Provide the (x, y) coordinate of the cell's center where the given text is located.  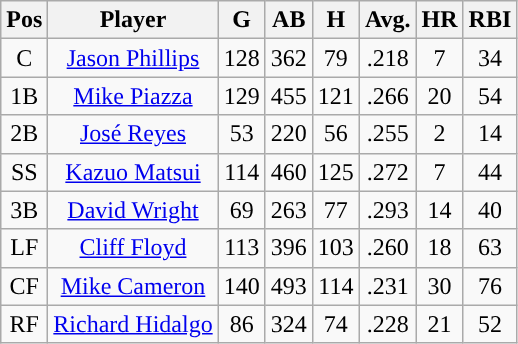
.260 (388, 248)
263 (288, 210)
113 (242, 248)
220 (288, 134)
.228 (388, 324)
79 (336, 58)
324 (288, 324)
77 (336, 210)
2B (24, 134)
44 (490, 172)
74 (336, 324)
125 (336, 172)
Player (133, 20)
Richard Hidalgo (133, 324)
362 (288, 58)
128 (242, 58)
460 (288, 172)
LF (24, 248)
José Reyes (133, 134)
18 (440, 248)
140 (242, 286)
396 (288, 248)
Mike Piazza (133, 96)
Kazuo Matsui (133, 172)
G (242, 20)
AB (288, 20)
76 (490, 286)
.266 (388, 96)
.272 (388, 172)
Jason Phillips (133, 58)
54 (490, 96)
CF (24, 286)
HR (440, 20)
RF (24, 324)
David Wright (133, 210)
129 (242, 96)
H (336, 20)
.255 (388, 134)
121 (336, 96)
Avg. (388, 20)
.231 (388, 286)
20 (440, 96)
455 (288, 96)
C (24, 58)
Mike Cameron (133, 286)
40 (490, 210)
69 (242, 210)
86 (242, 324)
493 (288, 286)
53 (242, 134)
63 (490, 248)
21 (440, 324)
SS (24, 172)
RBI (490, 20)
Cliff Floyd (133, 248)
34 (490, 58)
52 (490, 324)
.218 (388, 58)
103 (336, 248)
3B (24, 210)
30 (440, 286)
56 (336, 134)
.293 (388, 210)
2 (440, 134)
Pos (24, 20)
1B (24, 96)
